For the text-containing cell, return its midpoint in (x, y) coordinate format. 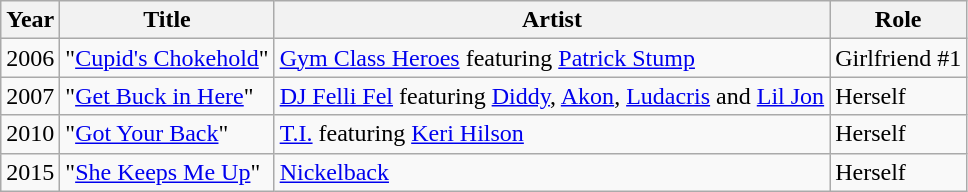
2007 (30, 96)
Artist (552, 20)
2006 (30, 58)
Girlfriend #1 (898, 58)
"She Keeps Me Up" (167, 172)
2015 (30, 172)
2010 (30, 134)
"Get Buck in Here" (167, 96)
T.I. featuring Keri Hilson (552, 134)
Title (167, 20)
"Cupid's Chokehold" (167, 58)
Year (30, 20)
DJ Felli Fel featuring Diddy, Akon, Ludacris and Lil Jon (552, 96)
Role (898, 20)
"Got Your Back" (167, 134)
Gym Class Heroes featuring Patrick Stump (552, 58)
Nickelback (552, 172)
